Detect which cell encompasses the target text, then output its (X, Y) center coordinate. 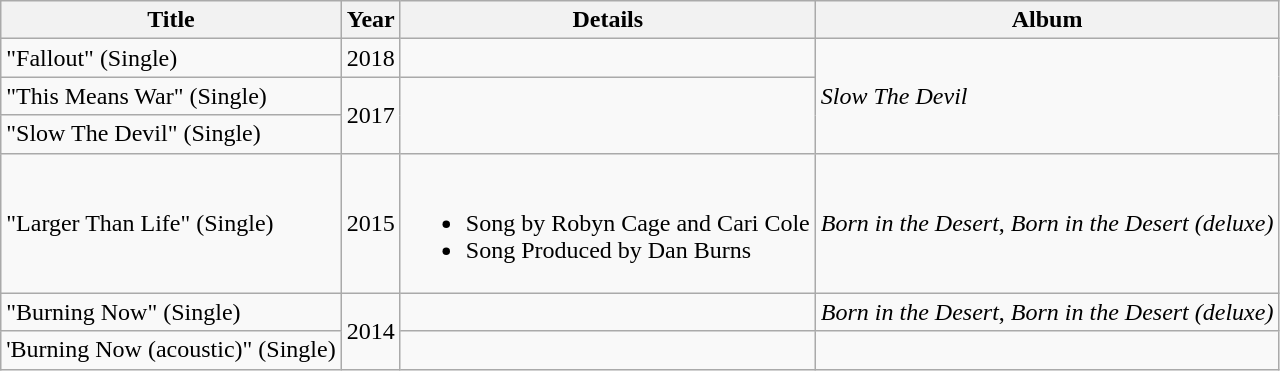
2017 (370, 115)
Song by Robyn Cage and Cari ColeSong Produced by Dan Burns (608, 223)
'Burning Now (acoustic)" (Single) (171, 350)
2014 (370, 331)
"This Means War" (Single) (171, 96)
Title (171, 20)
"Burning Now" (Single) (171, 312)
2015 (370, 223)
Album (1047, 20)
Details (608, 20)
"Fallout" (Single) (171, 58)
"Larger Than Life" (Single) (171, 223)
2018 (370, 58)
Slow The Devil (1047, 96)
Year (370, 20)
"Slow The Devil" (Single) (171, 134)
